Return [x, y] of the center of cell containing provided text 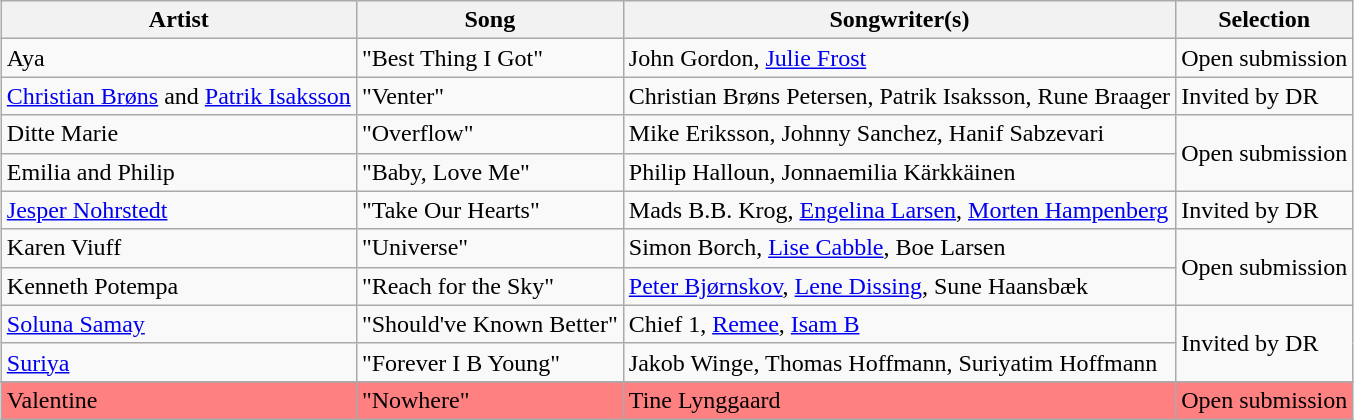
Mads B.B. Krog, Engelina Larsen, Morten Hampenberg [899, 210]
"Should've Known Better" [490, 324]
"Forever I B Young" [490, 362]
Tine Lynggaard [899, 400]
Simon Borch, Lise Cabble, Boe Larsen [899, 248]
Christian Brøns and Patrik Isaksson [178, 96]
"Take Our Hearts" [490, 210]
"Best Thing I Got" [490, 58]
Karen Viuff [178, 248]
Jakob Winge, Thomas Hoffmann, Suriyatim Hoffmann [899, 362]
Selection [1264, 20]
Chief 1, Remee, Isam B [899, 324]
"Reach for the Sky" [490, 286]
"Universe" [490, 248]
Aya [178, 58]
Christian Brøns Petersen, Patrik Isaksson, Rune Braager [899, 96]
Emilia and Philip [178, 172]
John Gordon, Julie Frost [899, 58]
Artist [178, 20]
Soluna Samay [178, 324]
Valentine [178, 400]
Peter Bjørnskov, Lene Dissing, Sune Haansbæk [899, 286]
"Nowhere" [490, 400]
Jesper Nohrstedt [178, 210]
"Baby, Love Me" [490, 172]
Philip Halloun, Jonnaemilia Kärkkäinen [899, 172]
Kenneth Potempa [178, 286]
"Overflow" [490, 134]
Suriya [178, 362]
Songwriter(s) [899, 20]
Ditte Marie [178, 134]
"Venter" [490, 96]
Mike Eriksson, Johnny Sanchez, Hanif Sabzevari [899, 134]
Song [490, 20]
